Determine the (X, Y) coordinate at the center of the cell enclosing the given text.  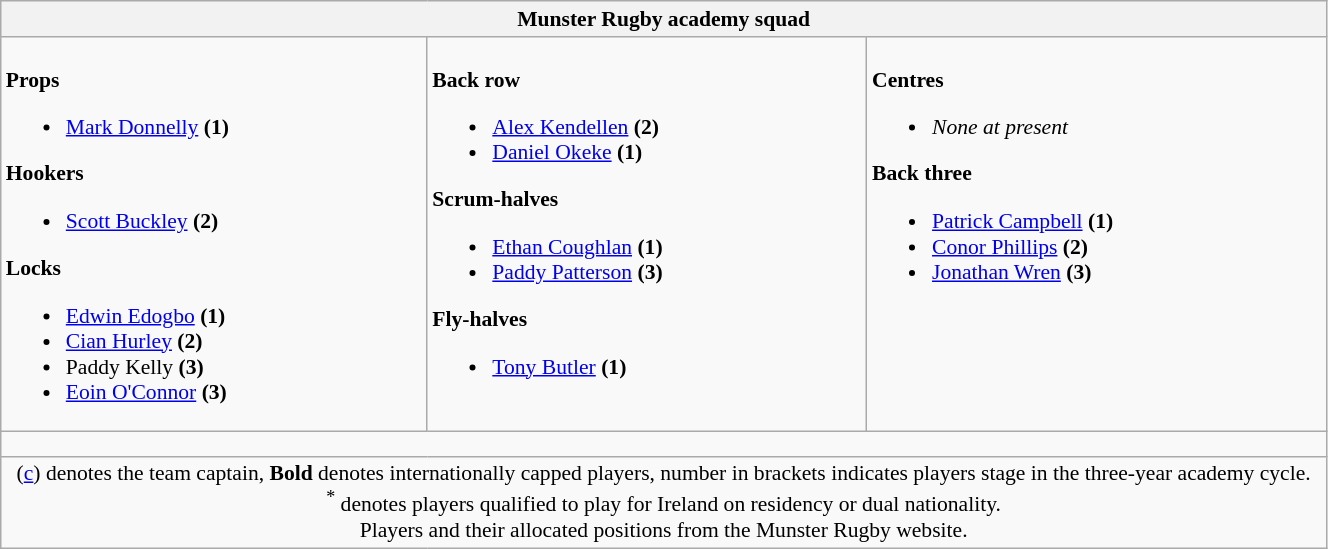
Props Mark Donnelly (1)Hookers Scott Buckley (2)Locks Edwin Edogbo (1) Cian Hurley (2) Paddy Kelly (3) Eoin O'Connor (3) (214, 234)
Back row Alex Kendellen (2) Daniel Okeke (1)Scrum-halves Ethan Coughlan (1) Paddy Patterson (3)Fly-halves Tony Butler (1) (647, 234)
CentresNone at presentBack three Patrick Campbell (1) Conor Phillips (2) Jonathan Wren (3) (1096, 234)
Munster Rugby academy squad (664, 19)
